Output the (X, Y) coordinate of the center of the cell containing the given text.  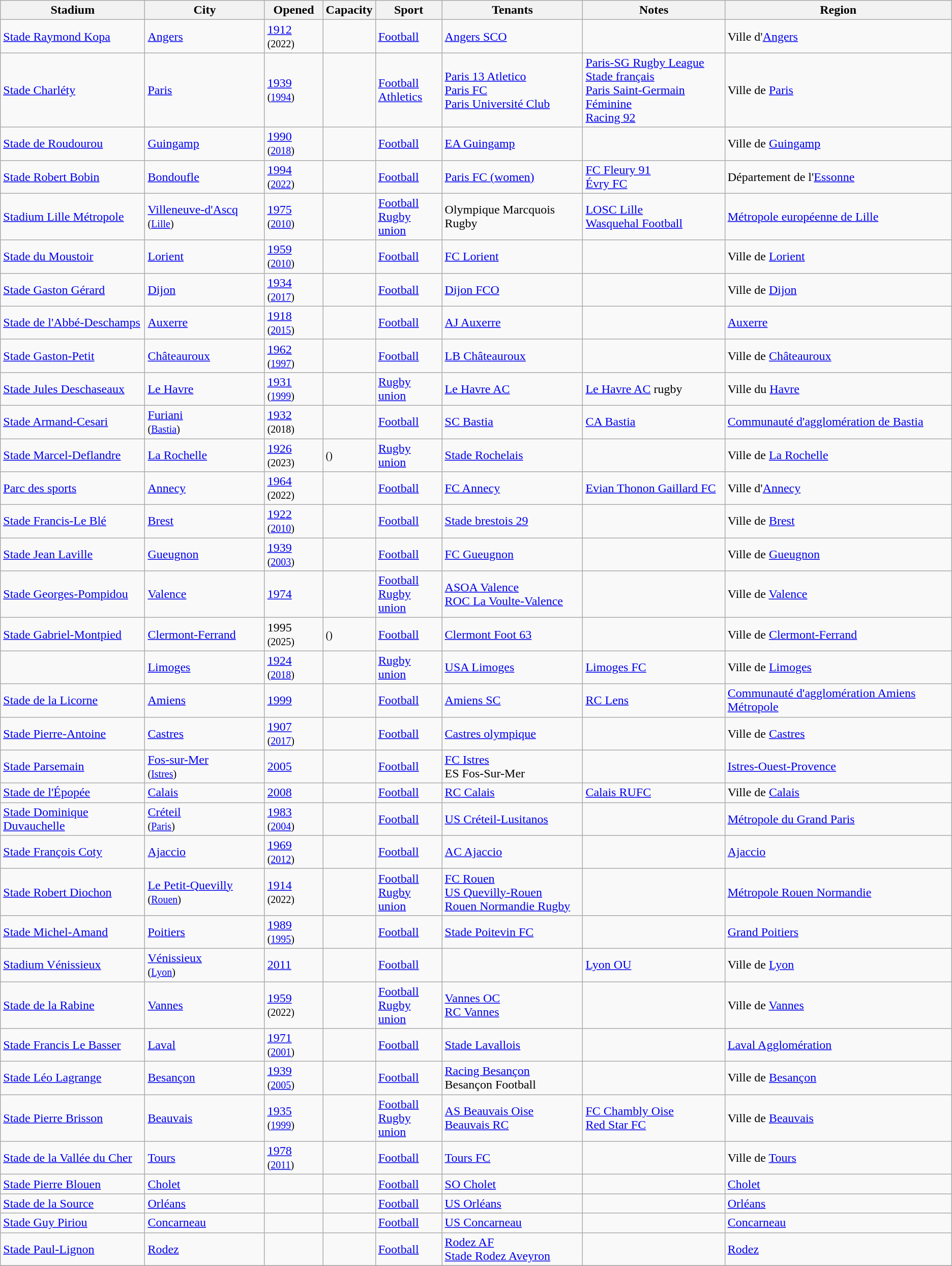
Dijon FCO (513, 290)
Ville de Castres (838, 733)
2011 (294, 965)
1912 (2022) (294, 37)
1999 (294, 701)
Istres-Ouest-Provence (838, 767)
Stade Pierre Brisson (73, 1118)
1975 (2010) (294, 217)
1922 (2010) (294, 522)
1971 (2001) (294, 1045)
RC Calais (513, 793)
Clermont-Ferrand (204, 635)
LB Châteauroux (513, 356)
Stade Armand-Cesari (73, 422)
Métropole Rouen Normandie (838, 892)
RC Lens (654, 701)
Ville de Paris (838, 90)
Stade Jean Laville (73, 554)
Laval (204, 1045)
Vannes OCRC Vannes (513, 1005)
Ville de Lorient (838, 256)
Ville de Vannes (838, 1005)
Olympique Marcquois Rugby (513, 217)
Stade Gaston-Petit (73, 356)
Communauté d'agglomération Amiens Métropole (838, 701)
Châteauroux (204, 356)
Ville de Clermont-Ferrand (838, 635)
Poitiers (204, 931)
FC Fleury 91Évry FC (654, 177)
EA Guingamp (513, 143)
Guingamp (204, 143)
US Concarneau (513, 1223)
Stade Francis Le Basser (73, 1045)
Ville d'Angers (838, 37)
Ville de Tours (838, 1158)
Stadium Lille Métropole (73, 217)
Stade de la Vallée du Cher (73, 1158)
Lorient (204, 256)
AC Ajaccio (513, 852)
1939 (2003) (294, 554)
SC Bastia (513, 422)
FC Chambly OiseRed Star FC (654, 1118)
Castres olympique (513, 733)
Bondoufle (204, 177)
Stade de la Rabine (73, 1005)
Le Havre AC (513, 388)
Limoges FC (654, 667)
1974 (294, 594)
1939 (2005) (294, 1078)
Stade Jules Deschaseaux (73, 388)
City (204, 10)
Castres (204, 733)
USA Limoges (513, 667)
Stade Paul-Lignon (73, 1249)
Ville de Valence (838, 594)
Rodez AFStade Rodez Aveyron (513, 1249)
SO Cholet (513, 1184)
Vénissieux(Lyon) (204, 965)
Angers (204, 37)
Capacity (349, 10)
ASOA ValenceROC La Voulte-Valence (513, 594)
Calais (204, 793)
Stadium (73, 10)
Stade Guy Piriou (73, 1223)
1918 (2015) (294, 322)
Region (838, 10)
FC Lorient (513, 256)
Stade de l'Abbé-Deschamps (73, 322)
Opened (294, 10)
Stade Léo Lagrange (73, 1078)
Tours FC (513, 1158)
1990 (2018) (294, 143)
Créteil(Paris) (204, 819)
Le Petit-Quevilly (Rouen) (204, 892)
Stade Rochelais (513, 455)
2008 (294, 793)
1989 (1995) (294, 931)
1926 (2023) (294, 455)
FC Gueugnon (513, 554)
LOSC LilleWasquehal Football (654, 217)
Lyon OU (654, 965)
1935 (1999) (294, 1118)
Amiens (204, 701)
Stade Francis-Le Blé (73, 522)
Stade Robert Bobin (73, 177)
CA Bastia (654, 422)
Tours (204, 1158)
Stade Charléty (73, 90)
US Créteil-Lusitanos (513, 819)
Amiens SC (513, 701)
FC Annecy (513, 488)
Ville de Calais (838, 793)
2005 (294, 767)
Ville de Beauvais (838, 1118)
Stade de l'Épopée (73, 793)
Sport (409, 10)
Furiani(Bastia) (204, 422)
Laval Agglomération (838, 1045)
1962 (1997) (294, 356)
FC RouenUS Quevilly-RouenRouen Normandie Rugby (513, 892)
1994 (2022) (294, 177)
Ville du Havre (838, 388)
Stade de Roudourou (73, 143)
Stade Georges-Pompidou (73, 594)
Brest (204, 522)
Stade Dominique Duvauchelle (73, 819)
FC IstresES Fos-Sur-Mer (513, 767)
Métropole européenne de Lille (838, 217)
Annecy (204, 488)
Fos-sur-Mer(Istres) (204, 767)
1907 (2017) (294, 733)
Evian Thonon Gaillard FC (654, 488)
Villeneuve-d'Ascq(Lille) (204, 217)
Grand Poitiers (838, 931)
Paris-SG Rugby LeagueStade françaisParis Saint-Germain FéminineRacing 92 (654, 90)
Stade de la Licorne (73, 701)
1964 (2022) (294, 488)
Besançon (204, 1078)
1934 (2017) (294, 290)
US Orléans (513, 1203)
Paris (204, 90)
Racing BesançonBesançon Football (513, 1078)
Ville de Besançon (838, 1078)
Ville de Dijon (838, 290)
FootballAthletics (409, 90)
La Rochelle (204, 455)
Ville de Guingamp (838, 143)
Stade Pierre-Antoine (73, 733)
AS Beauvais OiseBeauvais RC (513, 1118)
Tenants (513, 10)
Métropole du Grand Paris (838, 819)
1914 (2022) (294, 892)
Stade Parsemain (73, 767)
1959 (2022) (294, 1005)
Stade de la Source (73, 1203)
Angers SCO (513, 37)
Stade Marcel-Deflandre (73, 455)
1931 (1999) (294, 388)
Ville de La Rochelle (838, 455)
1983 (2004) (294, 819)
Vannes (204, 1005)
Communauté d'agglomération de Bastia (838, 422)
Stadium Vénissieux (73, 965)
Stade brestois 29 (513, 522)
Notes (654, 10)
Ville de Brest (838, 522)
Stade Michel-Amand (73, 931)
1969 (2012) (294, 852)
Paris FC (women) (513, 177)
Clermont Foot 63 (513, 635)
Limoges (204, 667)
Valence (204, 594)
Dijon (204, 290)
Stade François Coty (73, 852)
Ville de Lyon (838, 965)
Stade Raymond Kopa (73, 37)
Ville de Châteauroux (838, 356)
Stade Gaston Gérard (73, 290)
Stade Lavallois (513, 1045)
Stade Gabriel-Montpied (73, 635)
Ville d'Annecy (838, 488)
Beauvais (204, 1118)
Ville de Limoges (838, 667)
Ville de Gueugnon (838, 554)
Stade Poitevin FC (513, 931)
Stade Robert Diochon (73, 892)
1932 (2018) (294, 422)
Stade Pierre Blouen (73, 1184)
Département de l'Essonne (838, 177)
Calais RUFC (654, 793)
Le Havre (204, 388)
1939 (1994) (294, 90)
1924 (2018) (294, 667)
Le Havre AC rugby (654, 388)
Stade du Moustoir (73, 256)
Parc des sports (73, 488)
Gueugnon (204, 554)
1995 (2025) (294, 635)
Paris 13 AtleticoParis FCParis Université Club (513, 90)
AJ Auxerre (513, 322)
1978 (2011) (294, 1158)
1959 (2010) (294, 256)
